Output the (X, Y) coordinate of the center of the cell containing the given text.  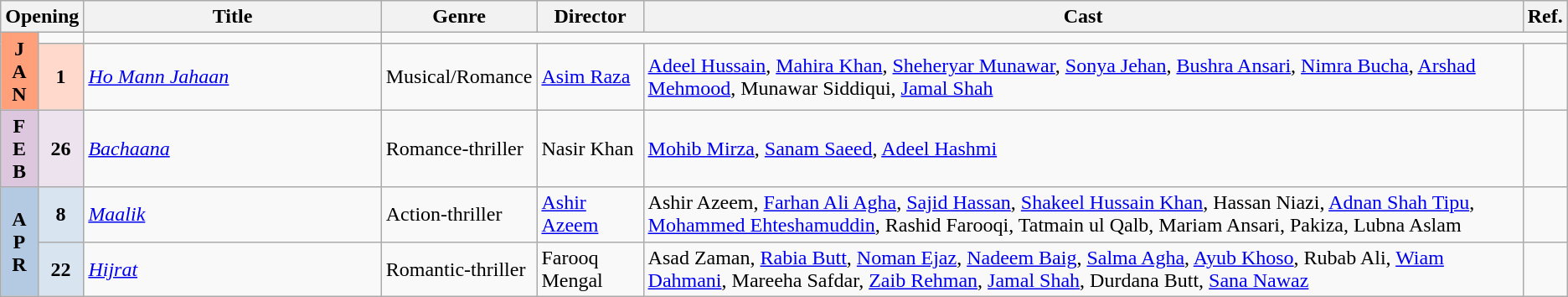
Romance-thriller (459, 148)
Director (590, 17)
APR (19, 242)
Action-thriller (459, 215)
Cast (1083, 17)
Musical/Romance (459, 77)
Ashir Azeem (590, 215)
22 (60, 268)
Ref. (1545, 17)
Bachaana (233, 148)
Romantic-thriller (459, 268)
Nasir Khan (590, 148)
Asim Raza (590, 77)
FEB (19, 148)
Title (233, 17)
Hijrat (233, 268)
Adeel Hussain, Mahira Khan, Sheheryar Munawar, Sonya Jehan, Bushra Ansari, Nimra Bucha, Arshad Mehmood, Munawar Siddiqui, Jamal Shah (1083, 77)
Genre (459, 17)
26 (60, 148)
Ho Mann Jahaan (233, 77)
JAN (19, 71)
Opening (42, 17)
8 (60, 215)
Farooq Mengal (590, 268)
Maalik (233, 215)
1 (60, 77)
Mohib Mirza, Sanam Saeed, Adeel Hashmi (1083, 148)
